From the cell containing the given text, extract its center point as (x, y) coordinate. 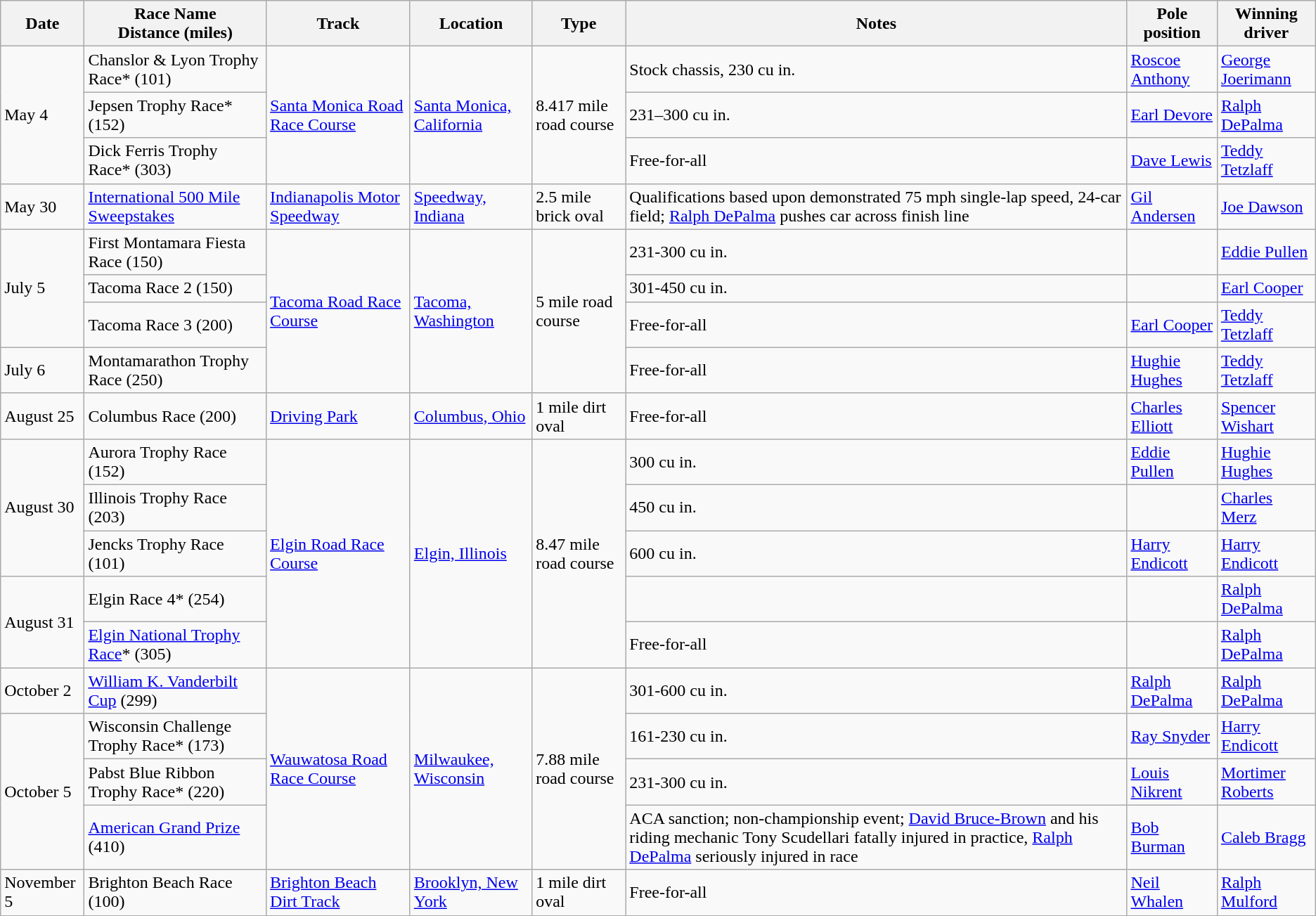
300 cu in. (876, 461)
Elgin Road Race Course (339, 553)
301-600 cu in. (876, 690)
Columbus, Ohio (471, 416)
Spencer Wishart (1266, 416)
Jepsen Trophy Race* (152) (176, 115)
600 cu in. (876, 553)
231–300 cu in. (876, 115)
August 31 (42, 622)
2.5 mile brick oval (579, 207)
Brighton Beach Race (100) (176, 893)
Indianapolis Motor Speedway (339, 207)
Charles Merz (1266, 508)
Race NameDistance (miles) (176, 24)
Driving Park (339, 416)
Wisconsin Challenge Trophy Race* (173) (176, 737)
8.47 mile road course (579, 553)
Dick Ferris Trophy Race* (303) (176, 160)
Milwaukee, Wisconsin (471, 769)
161-230 cu in. (876, 737)
Elgin, Illinois (471, 553)
Neil Whalen (1172, 893)
Tacoma Road Race Course (339, 311)
5 mile road course (579, 311)
Winning driver (1266, 24)
November 5 (42, 893)
Pole position (1172, 24)
Jencks Trophy Race (101) (176, 553)
301-450 cu in. (876, 288)
Wauwatosa Road Race Course (339, 769)
Stock chassis, 230 cu in. (876, 69)
Track (339, 24)
Santa Monica, California (471, 115)
Earl Devore (1172, 115)
Pabst Blue Ribbon Trophy Race* (220) (176, 782)
Ray Snyder (1172, 737)
8.417 mile road course (579, 115)
Ralph Mulford (1266, 893)
Mortimer Roberts (1266, 782)
Speedway, Indiana (471, 207)
First Montamara Fiesta Race (150) (176, 252)
Columbus Race (200) (176, 416)
Joe Dawson (1266, 207)
Chanslor & Lyon Trophy Race* (101) (176, 69)
450 cu in. (876, 508)
August 30 (42, 508)
May 4 (42, 115)
Bob Burman (1172, 837)
William K. Vanderbilt Cup (299) (176, 690)
October 2 (42, 690)
Brooklyn, New York (471, 893)
Type (579, 24)
International 500 Mile Sweepstakes (176, 207)
July 5 (42, 288)
George Joerimann (1266, 69)
July 6 (42, 370)
American Grand Prize (410) (176, 837)
Notes (876, 24)
Santa Monica Road Race Course (339, 115)
Aurora Trophy Race (152) (176, 461)
Tacoma, Washington (471, 311)
May 30 (42, 207)
Caleb Bragg (1266, 837)
Roscoe Anthony (1172, 69)
Elgin Race 4* (254) (176, 599)
7.88 mile road course (579, 769)
October 5 (42, 792)
Tacoma Race 3 (200) (176, 325)
Louis Nikrent (1172, 782)
August 25 (42, 416)
Qualifications based upon demonstrated 75 mph single-lap speed, 24-car field; Ralph DePalma pushes car across finish line (876, 207)
Date (42, 24)
Dave Lewis (1172, 160)
Brighton Beach Dirt Track (339, 893)
Elgin National Trophy Race* (305) (176, 645)
Location (471, 24)
Charles Elliott (1172, 416)
Tacoma Race 2 (150) (176, 288)
Montamarathon Trophy Race (250) (176, 370)
Illinois Trophy Race (203) (176, 508)
Gil Andersen (1172, 207)
